Identify which cell holds the provided text, then report its (x, y) central coordinate. 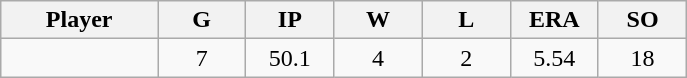
5.54 (554, 58)
G (202, 20)
ERA (554, 20)
L (466, 20)
7 (202, 58)
50.1 (290, 58)
4 (378, 58)
IP (290, 20)
W (378, 20)
Player (80, 20)
18 (642, 58)
2 (466, 58)
SO (642, 20)
